Extract the [X, Y] coordinate from the center of the cell holding the provided text.  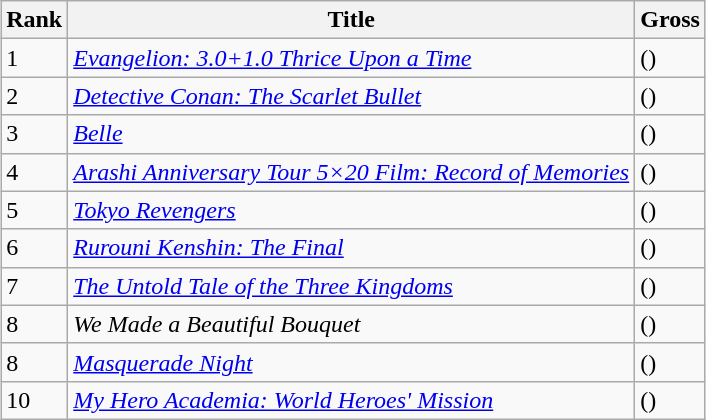
1 [34, 58]
Masquerade Night [352, 362]
2 [34, 96]
10 [34, 400]
Rank [34, 20]
7 [34, 286]
3 [34, 134]
Arashi Anniversary Tour 5×20 Film: Record of Memories [352, 172]
5 [34, 210]
Belle [352, 134]
Detective Conan: The Scarlet Bullet [352, 96]
6 [34, 248]
The Untold Tale of the Three Kingdoms [352, 286]
We Made a Beautiful Bouquet [352, 324]
4 [34, 172]
Rurouni Kenshin: The Final [352, 248]
Evangelion: 3.0+1.0 Thrice Upon a Time [352, 58]
Tokyo Revengers [352, 210]
Title [352, 20]
My Hero Academia: World Heroes' Mission [352, 400]
Gross [670, 20]
